Pinpoint the cell where the given text exists, returning its (x, y) midpoint coordinate. 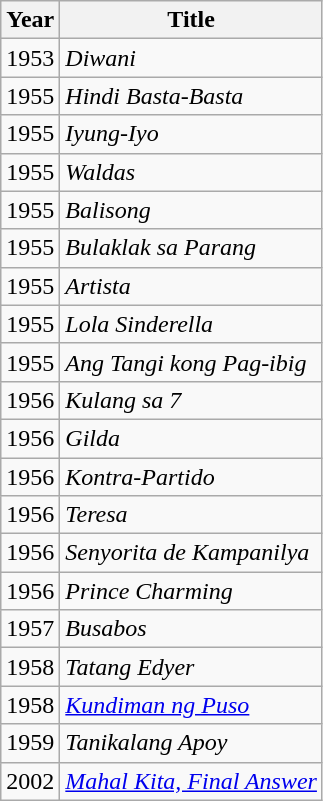
Artista (192, 286)
Bulaklak sa Parang (192, 248)
Ang Tangi kong Pag-ibig (192, 362)
Lola Sinderella (192, 324)
Waldas (192, 172)
Prince Charming (192, 591)
Balisong (192, 210)
2002 (30, 781)
Teresa (192, 515)
Title (192, 20)
Iyung-Iyo (192, 134)
Kontra-Partido (192, 477)
Diwani (192, 58)
Year (30, 20)
Gilda (192, 438)
Tanikalang Apoy (192, 743)
Busabos (192, 629)
1957 (30, 629)
1953 (30, 58)
Mahal Kita, Final Answer (192, 781)
Senyorita de Kampanilya (192, 553)
Kundiman ng Puso (192, 705)
Hindi Basta-Basta (192, 96)
1959 (30, 743)
Kulang sa 7 (192, 400)
Tatang Edyer (192, 667)
